Extract the [X, Y] coordinate from the center of the cell holding the provided text.  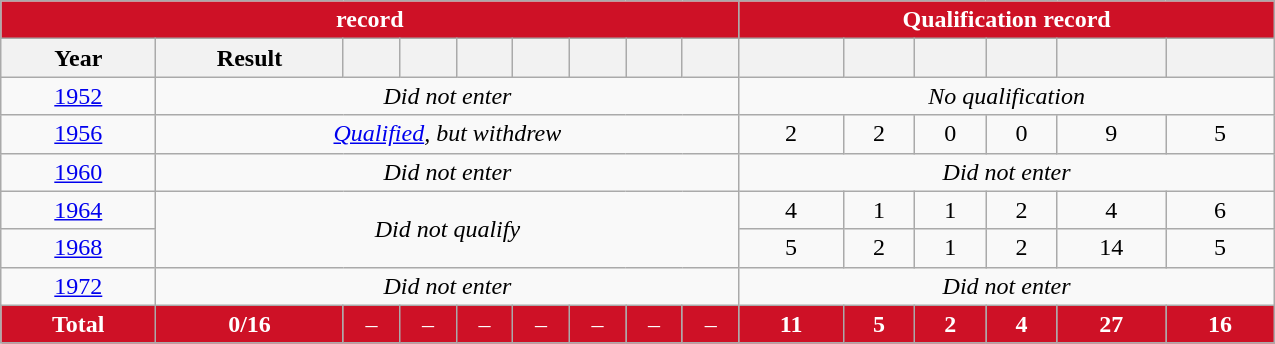
1968 [78, 248]
1960 [78, 172]
1956 [78, 134]
Qualification record [1006, 20]
record [370, 20]
1952 [78, 96]
Year [78, 58]
Result [250, 58]
0/16 [250, 324]
11 [791, 324]
14 [1111, 248]
27 [1111, 324]
6 [1220, 210]
16 [1220, 324]
Total [78, 324]
9 [1111, 134]
1972 [78, 286]
No qualification [1006, 96]
1964 [78, 210]
Qualified, but withdrew [448, 134]
Did not qualify [448, 229]
